Scan for the cell matching the given text and deliver its [X, Y] coordinate at center. 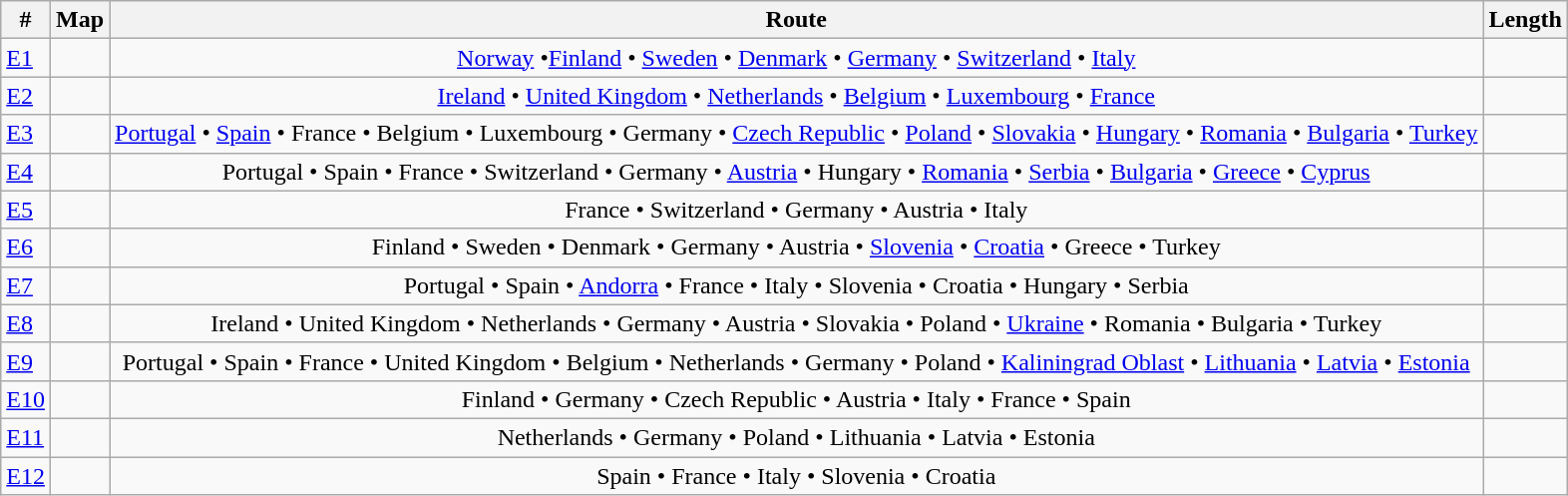
Portugal • Spain • Andorra • France • Italy • Slovenia • Croatia • Hungary • Serbia [796, 285]
E8 [26, 323]
Map [80, 20]
E6 [26, 248]
E9 [26, 361]
Portugal • Spain • France • Switzerland • Germany • Austria • Hungary • Romania • Serbia • Bulgaria • Greece • Cyprus [796, 172]
E1 [26, 58]
Netherlands • Germany • Poland • Lithuania • Latvia • Estonia [796, 437]
E12 [26, 476]
Portugal • Spain • France • United Kingdom • Belgium • Netherlands • Germany • Poland • Kaliningrad Oblast • Lithuania • Latvia • Estonia [796, 361]
Finland • Germany • Czech Republic • Austria • Italy • France • Spain [796, 399]
E5 [26, 210]
Finland • Sweden • Denmark • Germany • Austria • Slovenia • Croatia • Greece • Turkey [796, 248]
Ireland • United Kingdom • Netherlands • Germany • Austria • Slovakia • Poland • Ukraine • Romania • Bulgaria • Turkey [796, 323]
E2 [26, 96]
Spain • France • Italy • Slovenia • Croatia [796, 476]
Norway •Finland • Sweden • Denmark • Germany • Switzerland • Italy [796, 58]
E4 [26, 172]
Portugal • Spain • France • Belgium • Luxembourg • Germany • Czech Republic • Poland • Slovakia • Hungary • Romania • Bulgaria • Turkey [796, 134]
Ireland • United Kingdom • Netherlands • Belgium • Luxembourg • France [796, 96]
E10 [26, 399]
Route [796, 20]
E7 [26, 285]
# [26, 20]
France • Switzerland • Germany • Austria • Italy [796, 210]
Length [1525, 20]
E3 [26, 134]
E11 [26, 437]
